Pinpoint the cell where the given text exists, returning its [x, y] midpoint coordinate. 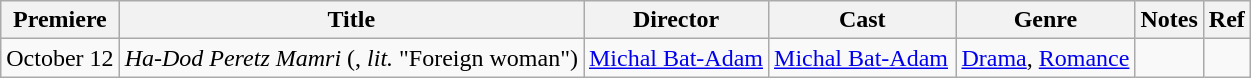
October 12 [60, 58]
Drama, Romance [1046, 58]
Premiere [60, 20]
Notes [1169, 20]
Genre [1046, 20]
Ref [1226, 20]
Ha-Dod Peretz Mamri (, lit. "Foreign woman") [351, 58]
Cast [862, 20]
Title [351, 20]
Director [676, 20]
